Scan for the cell matching the given text and deliver its (X, Y) coordinate at center. 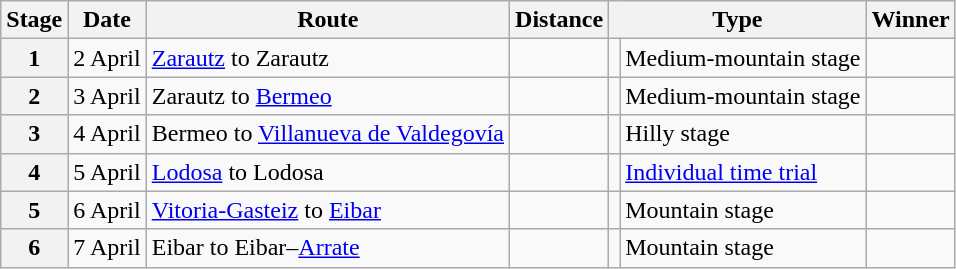
4 April (107, 134)
7 April (107, 248)
Zarautz to Zarautz (328, 58)
Lodosa to Lodosa (328, 172)
3 (34, 134)
Vitoria-Gasteiz to Eibar (328, 210)
Zarautz to Bermeo (328, 96)
3 April (107, 96)
Hilly stage (743, 134)
Distance (560, 20)
Stage (34, 20)
5 (34, 210)
4 (34, 172)
6 April (107, 210)
6 (34, 248)
Route (328, 20)
5 April (107, 172)
Date (107, 20)
Individual time trial (743, 172)
2 (34, 96)
Winner (910, 20)
Type (738, 20)
Bermeo to Villanueva de Valdegovía (328, 134)
Eibar to Eibar–Arrate (328, 248)
1 (34, 58)
2 April (107, 58)
